Search for the cell housing the specified text and yield its (x, y) center coordinate. 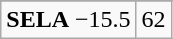
62 (154, 20)
SELA −15.5 (68, 20)
